Determine the [X, Y] coordinate at the center of the cell enclosing the given text.  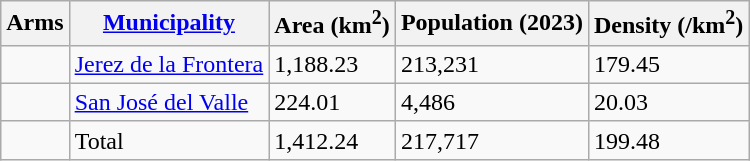
4,486 [492, 102]
Area (km2) [332, 24]
Population (2023) [492, 24]
Arms [35, 24]
Density (/km2) [668, 24]
217,717 [492, 140]
1,412.24 [332, 140]
213,231 [492, 64]
Total [169, 140]
Jerez de la Frontera [169, 64]
Municipality [169, 24]
1,188.23 [332, 64]
224.01 [332, 102]
199.48 [668, 140]
20.03 [668, 102]
179.45 [668, 64]
San José del Valle [169, 102]
